Pinpoint the cell where the given text exists, returning its [x, y] midpoint coordinate. 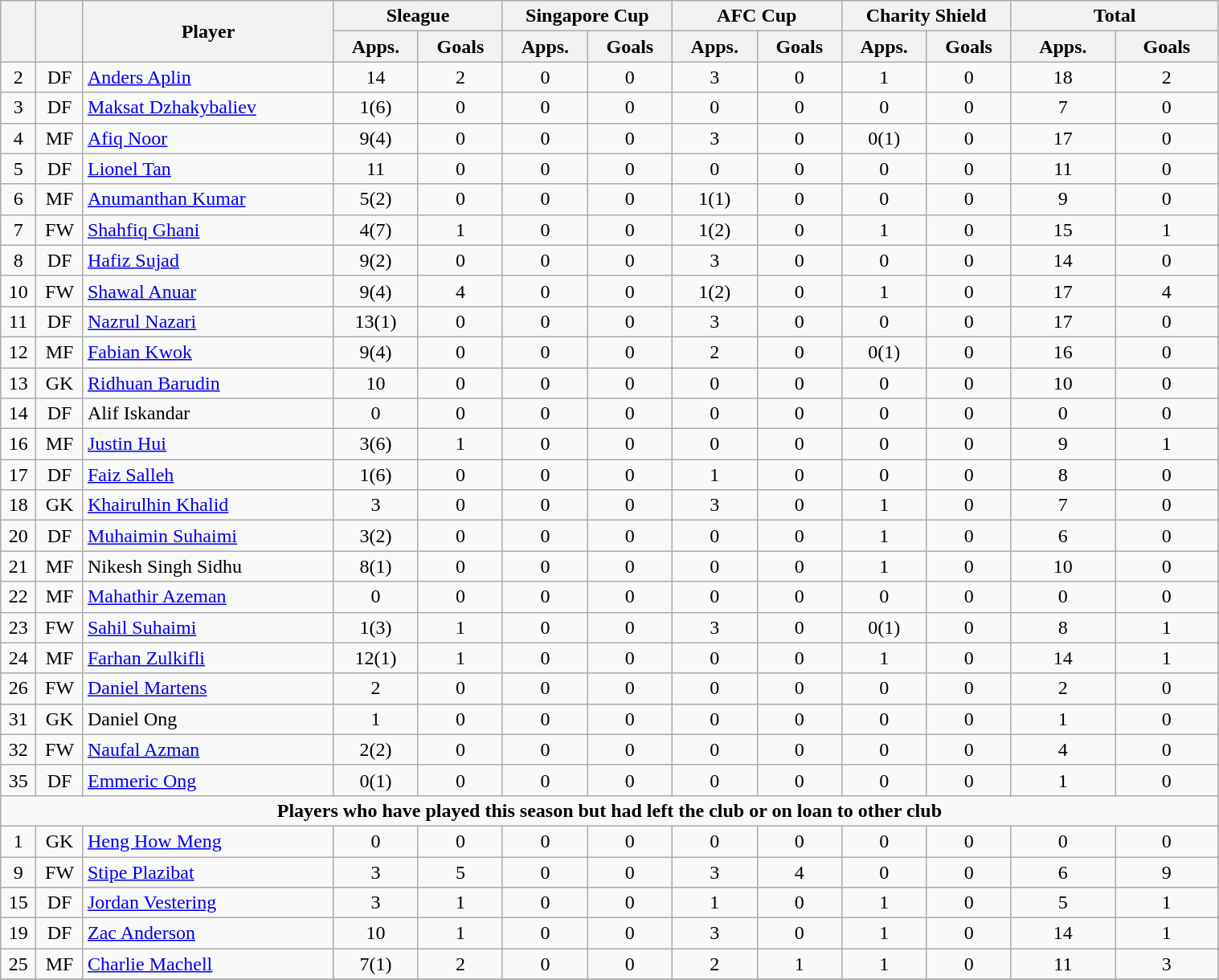
Shahfiq Ghani [207, 230]
Mahathir Azeman [207, 597]
Heng How Meng [207, 841]
Zac Anderson [207, 933]
1(3) [376, 627]
Charlie Machell [207, 964]
19 [18, 933]
Naufal Azman [207, 749]
35 [18, 780]
20 [18, 536]
Nikesh Singh Sidhu [207, 566]
1(1) [714, 199]
Total [1115, 16]
Farhan Zulkifli [207, 658]
Fabian Kwok [207, 352]
Player [207, 31]
5(2) [376, 199]
3(6) [376, 444]
Players who have played this season but had left the club or on loan to other club [609, 811]
13 [18, 383]
Singapore Cup [587, 16]
Lionel Tan [207, 169]
Nazrul Nazari [207, 321]
Khairulhin Khalid [207, 505]
26 [18, 688]
Justin Hui [207, 444]
Anumanthan Kumar [207, 199]
Alif Iskandar [207, 414]
Hafiz Sujad [207, 260]
21 [18, 566]
Maksat Dzhakybaliev [207, 108]
Ridhuan Barudin [207, 383]
2(2) [376, 749]
Sahil Suhaimi [207, 627]
Daniel Ong [207, 719]
AFC Cup [757, 16]
3(2) [376, 536]
9(2) [376, 260]
Stipe Plazibat [207, 872]
25 [18, 964]
24 [18, 658]
12(1) [376, 658]
Jordan Vestering [207, 903]
Afiq Noor [207, 138]
4(7) [376, 230]
12 [18, 352]
Daniel Martens [207, 688]
7(1) [376, 964]
Emmeric Ong [207, 780]
8(1) [376, 566]
Anders Aplin [207, 77]
32 [18, 749]
Faiz Salleh [207, 475]
13(1) [376, 321]
Muhaimin Suhaimi [207, 536]
Shawal Anuar [207, 291]
23 [18, 627]
31 [18, 719]
Charity Shield [926, 16]
22 [18, 597]
Sleague [418, 16]
